Detect which cell encompasses the target text, then output its [X, Y] center coordinate. 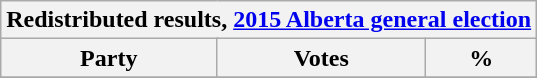
Redistributed results, 2015 Alberta general election [269, 20]
% [482, 58]
Party [109, 58]
Votes [322, 58]
